For the text-containing cell, return its midpoint in (x, y) coordinate format. 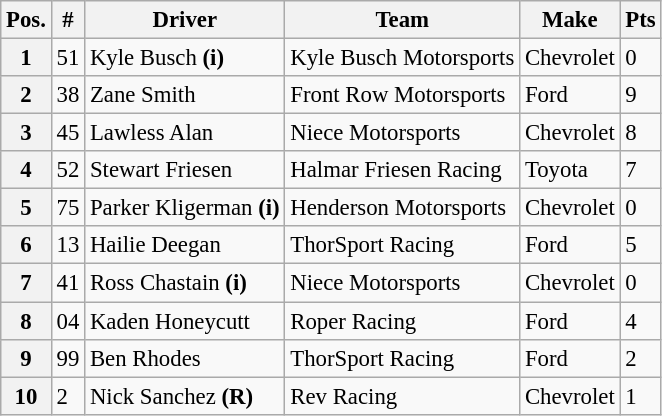
Ben Rhodes (185, 358)
Zane Smith (185, 95)
Lawless Alan (185, 133)
Kaden Honeycutt (185, 321)
52 (68, 170)
51 (68, 58)
Henderson Motorsports (402, 208)
Pos. (26, 20)
3 (26, 133)
Pts (640, 20)
Kyle Busch (i) (185, 58)
Kyle Busch Motorsports (402, 58)
Parker Kligerman (i) (185, 208)
Stewart Friesen (185, 170)
Make (570, 20)
Nick Sanchez (R) (185, 396)
10 (26, 396)
Toyota (570, 170)
Hailie Deegan (185, 245)
Halmar Friesen Racing (402, 170)
Rev Racing (402, 396)
41 (68, 283)
Team (402, 20)
04 (68, 321)
Roper Racing (402, 321)
99 (68, 358)
Ross Chastain (i) (185, 283)
45 (68, 133)
Front Row Motorsports (402, 95)
75 (68, 208)
Driver (185, 20)
6 (26, 245)
13 (68, 245)
# (68, 20)
38 (68, 95)
